Identify which cell holds the provided text, then report its (X, Y) central coordinate. 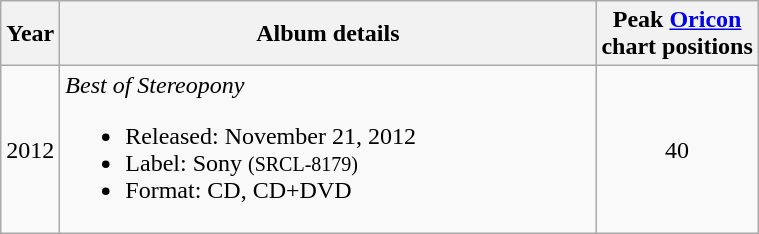
Best of StereoponyReleased: November 21, 2012Label: Sony (SRCL-8179)Format: CD, CD+DVD (328, 150)
40 (677, 150)
Peak Oricon chart positions (677, 34)
Album details (328, 34)
Year (30, 34)
2012 (30, 150)
